Find where the given text appears and provide that cell's center as (x, y) coordinate. 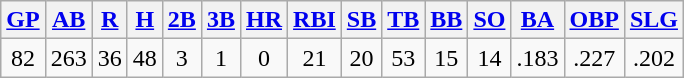
GP (23, 20)
BB (446, 20)
AB (68, 20)
0 (264, 58)
R (110, 20)
53 (404, 58)
3 (182, 58)
36 (110, 58)
SO (490, 20)
2B (182, 20)
1 (220, 58)
.227 (594, 58)
H (144, 20)
TB (404, 20)
.202 (654, 58)
21 (315, 58)
HR (264, 20)
.183 (538, 58)
48 (144, 58)
OBP (594, 20)
BA (538, 20)
SB (361, 20)
82 (23, 58)
15 (446, 58)
RBI (315, 20)
SLG (654, 20)
3B (220, 20)
263 (68, 58)
20 (361, 58)
14 (490, 58)
